Return the (X, Y) coordinate for the center point of the cell that contains the specified text.  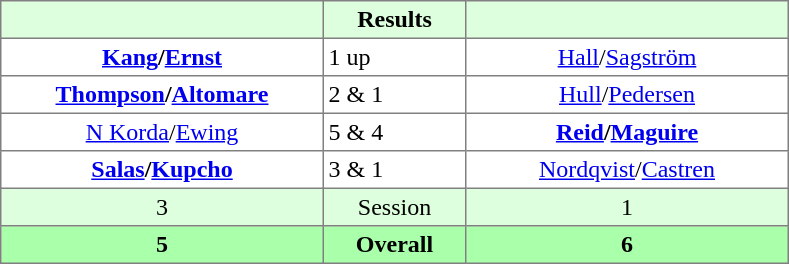
Salas/Kupcho (162, 170)
Nordqvist/Castren (627, 170)
2 & 1 (394, 95)
3 & 1 (394, 170)
Hall/Sagström (627, 57)
Overall (394, 245)
3 (162, 207)
Kang/Ernst (162, 57)
1 up (394, 57)
Results (394, 20)
5 (162, 245)
6 (627, 245)
Hull/Pedersen (627, 95)
Session (394, 207)
Reid/Maguire (627, 132)
5 & 4 (394, 132)
N Korda/Ewing (162, 132)
Thompson/Altomare (162, 95)
1 (627, 207)
